From the cell containing the given text, extract its center point as [x, y] coordinate. 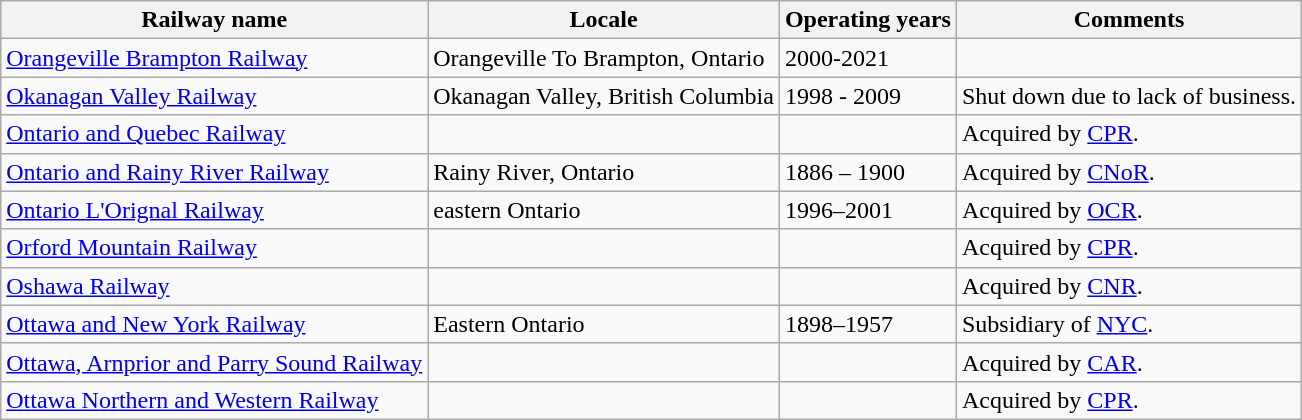
Ottawa, Arnprior and Parry Sound Railway [214, 362]
Orford Mountain Railway [214, 248]
Rainy River, Ontario [604, 172]
1998 - 2009 [868, 96]
Acquired by CNoR. [1128, 172]
Operating years [868, 20]
2000-2021 [868, 58]
Locale [604, 20]
Okanagan Valley, British Columbia [604, 96]
Acquired by CAR. [1128, 362]
Ontario and Quebec Railway [214, 134]
1886 – 1900 [868, 172]
Comments [1128, 20]
1898–1957 [868, 324]
Orangeville Brampton Railway [214, 58]
Ontario L'Orignal Railway [214, 210]
Ottawa Northern and Western Railway [214, 400]
Shut down due to lack of business. [1128, 96]
Orangeville To Brampton, Ontario [604, 58]
Railway name [214, 20]
Acquired by OCR. [1128, 210]
Ontario and Rainy River Railway [214, 172]
Eastern Ontario [604, 324]
eastern Ontario [604, 210]
Subsidiary of NYC. [1128, 324]
1996–2001 [868, 210]
Acquired by CNR. [1128, 286]
Ottawa and New York Railway [214, 324]
Oshawa Railway [214, 286]
Okanagan Valley Railway [214, 96]
